Capture the cell that displays the provided text and extract its [X, Y] central coordinate. 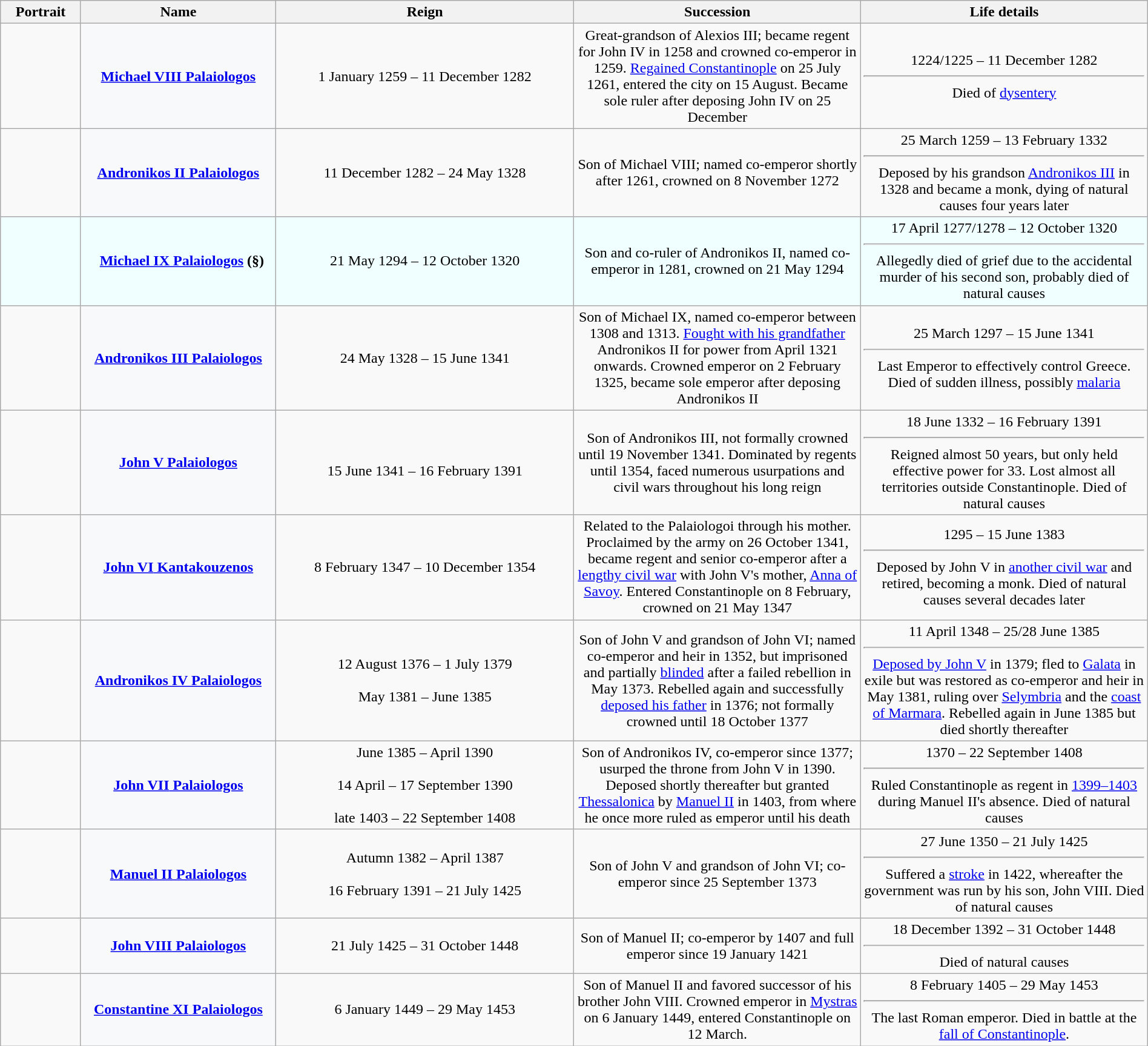
John VIII Palaiologos [178, 945]
27 June 1350 – 21 July 1425Suffered a stroke in 1422, whereafter the government was run by his son, John VIII. Died of natural causes [1005, 873]
12 August 1376 – 1 July 1379May 1381 – June 1385 [425, 680]
Michael IX Palaiologos (§) [178, 261]
John V Palaiologos [178, 463]
1224/1225 – 11 December 1282Died of dysentery [1005, 76]
Son of Michael VIII; named co-emperor shortly after 1261, crowned on 8 November 1272 [717, 173]
Life details [1005, 12]
Andronikos III Palaiologos [178, 357]
Andronikos II Palaiologos [178, 173]
June 1385 – April 139014 April – 17 September 1390late 1403 – 22 September 1408 [425, 785]
Son of Manuel II; co-emperor by 1407 and full emperor since 19 January 1421 [717, 945]
John VII Palaiologos [178, 785]
Reign [425, 12]
21 July 1425 – 31 October 1448 [425, 945]
Son and co-ruler of Andronikos II, named co-emperor in 1281, crowned on 21 May 1294 [717, 261]
Son of John V and grandson of John VI; co-emperor since 25 September 1373 [717, 873]
6 January 1449 – 29 May 1453 [425, 1009]
24 May 1328 – 15 June 1341 [425, 357]
1370 – 22 September 1408Ruled Constantinople as regent in 1399–1403 during Manuel II's absence. Died of natural causes [1005, 785]
15 June 1341 – 16 February 1391 [425, 463]
17 April 1277/1278 – 12 October 1320Allegedly died of grief due to the accidental murder of his second son, probably died of natural causes [1005, 261]
Son of Manuel II and favored successor of his brother John VIII. Crowned emperor in Mystras on 6 January 1449, entered Constantinople on 12 March. [717, 1009]
25 March 1297 – 15 June 1341Last Emperor to effectively control Greece. Died of sudden illness, possibly malaria [1005, 357]
John VI Kantakouzenos [178, 567]
11 December 1282 – 24 May 1328 [425, 173]
Michael VIII Palaiologos [178, 76]
1295 – 15 June 1383Deposed by John V in another civil war and retired, becoming a monk. Died of natural causes several decades later [1005, 567]
Manuel II Palaiologos [178, 873]
Portrait [41, 12]
Constantine XI Palaiologos [178, 1009]
Name [178, 12]
8 February 1347 – 10 December 1354 [425, 567]
1 January 1259 – 11 December 1282 [425, 76]
21 May 1294 – 12 October 1320 [425, 261]
Autumn 1382 – April 138716 February 1391 – 21 July 1425 [425, 873]
18 December 1392 – 31 October 1448 Died of natural causes [1005, 945]
25 March 1259 – 13 February 1332Deposed by his grandson Andronikos III in 1328 and became a monk, dying of natural causes four years later [1005, 173]
8 February 1405 – 29 May 1453The last Roman emperor. Died in battle at the fall of Constantinople. [1005, 1009]
Andronikos IV Palaiologos [178, 680]
Succession [717, 12]
